For the text-containing cell, return its midpoint in [X, Y] coordinate format. 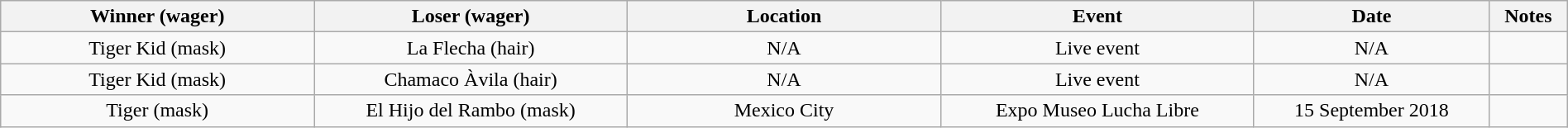
Event [1097, 17]
Notes [1528, 17]
La Flecha (hair) [471, 48]
Tiger (mask) [157, 111]
Mexico City [784, 111]
Loser (wager) [471, 17]
Chamaco Àvila (hair) [471, 79]
El Hijo del Rambo (mask) [471, 111]
Location [784, 17]
Expo Museo Lucha Libre [1097, 111]
Date [1371, 17]
15 September 2018 [1371, 111]
Winner (wager) [157, 17]
